Determine the (X, Y) coordinate at the center of the cell enclosing the given text.  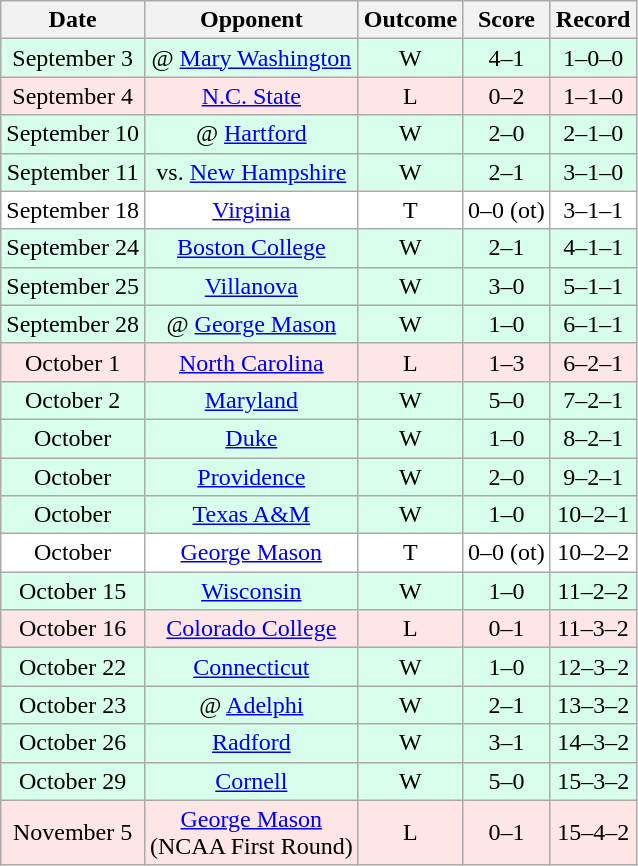
September 4 (73, 96)
September 10 (73, 134)
10–2–2 (593, 553)
13–3–2 (593, 705)
1–0–0 (593, 58)
1–3 (507, 362)
Opponent (251, 20)
12–3–2 (593, 667)
9–2–1 (593, 477)
11–3–2 (593, 629)
4–1–1 (593, 248)
@ Hartford (251, 134)
Texas A&M (251, 515)
0–2 (507, 96)
Virginia (251, 210)
October 26 (73, 743)
3–1–1 (593, 210)
Villanova (251, 286)
George Mason (251, 553)
September 28 (73, 324)
Outcome (410, 20)
September 3 (73, 58)
Radford (251, 743)
15–3–2 (593, 781)
Score (507, 20)
8–2–1 (593, 438)
September 25 (73, 286)
October 16 (73, 629)
14–3–2 (593, 743)
September 18 (73, 210)
N.C. State (251, 96)
4–1 (507, 58)
11–2–2 (593, 591)
George Mason (NCAA First Round) (251, 832)
October 1 (73, 362)
October 22 (73, 667)
7–2–1 (593, 400)
October 2 (73, 400)
Connecticut (251, 667)
October 29 (73, 781)
September 11 (73, 172)
September 24 (73, 248)
vs. New Hampshire (251, 172)
5–1–1 (593, 286)
6–1–1 (593, 324)
Boston College (251, 248)
Cornell (251, 781)
10–2–1 (593, 515)
Colorado College (251, 629)
Wisconsin (251, 591)
Duke (251, 438)
November 5 (73, 832)
15–4–2 (593, 832)
@ Mary Washington (251, 58)
2–1–0 (593, 134)
Providence (251, 477)
6–2–1 (593, 362)
3–1 (507, 743)
1–1–0 (593, 96)
3–1–0 (593, 172)
@ Adelphi (251, 705)
October 15 (73, 591)
Record (593, 20)
@ George Mason (251, 324)
3–0 (507, 286)
North Carolina (251, 362)
Date (73, 20)
Maryland (251, 400)
October 23 (73, 705)
